From the cell containing the given text, extract its center point as [X, Y] coordinate. 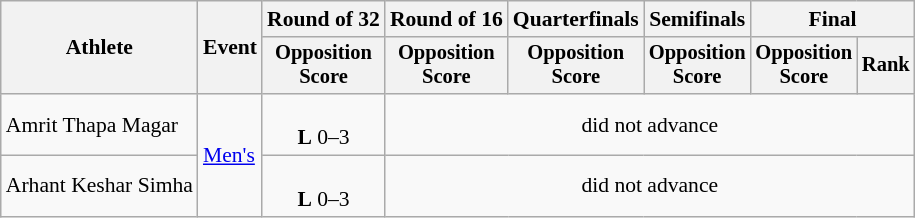
Event [230, 48]
Amrit Thapa Magar [100, 124]
Semifinals [698, 19]
Round of 16 [446, 19]
Athlete [100, 48]
Quarterfinals [576, 19]
Arhant Keshar Simha [100, 186]
Men's [230, 155]
Final [832, 19]
Rank [886, 66]
Round of 32 [324, 19]
